Scan for the cell matching the given text and deliver its [x, y] coordinate at center. 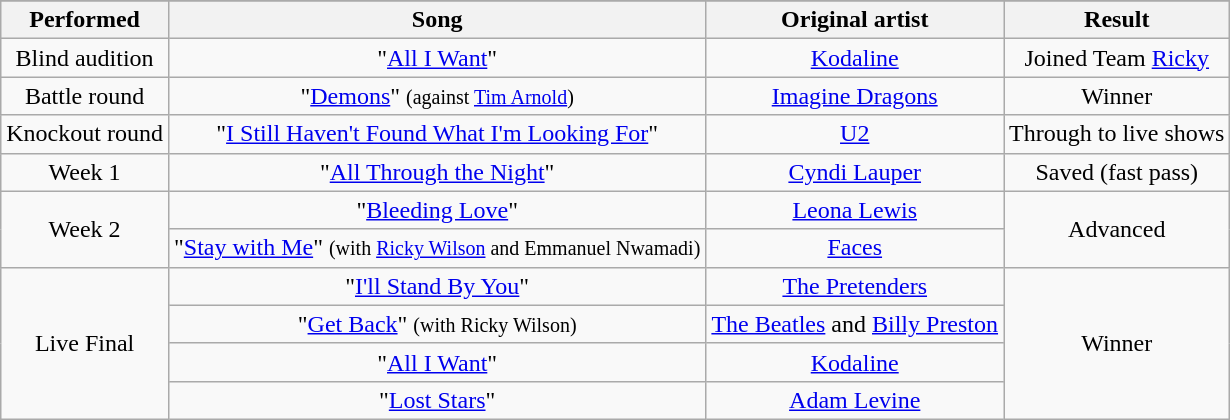
"Stay with Me" (with Ricky Wilson and Emmanuel Nwamadi) [436, 248]
Imagine Dragons [855, 96]
Result [1117, 20]
U2 [855, 134]
Saved (fast pass) [1117, 172]
"All Through the Night" [436, 172]
The Pretenders [855, 286]
Blind audition [85, 58]
Live Final [85, 343]
Cyndi Lauper [855, 172]
"I'll Stand By You" [436, 286]
Through to live shows [1117, 134]
"Lost Stars" [436, 400]
Original artist [855, 20]
Joined Team Ricky [1117, 58]
Adam Levine [855, 400]
Performed [85, 20]
"I Still Haven't Found What I'm Looking For" [436, 134]
Faces [855, 248]
Song [436, 20]
Knockout round [85, 134]
"Demons" (against Tim Arnold) [436, 96]
Leona Lewis [855, 210]
"Get Back" (with Ricky Wilson) [436, 324]
Advanced [1117, 229]
Battle round [85, 96]
Week 1 [85, 172]
The Beatles and Billy Preston [855, 324]
Week 2 [85, 229]
"Bleeding Love" [436, 210]
